Extract the (X, Y) coordinate from the center of the cell holding the provided text.  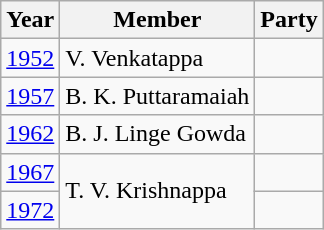
Year (30, 20)
V. Venkatappa (158, 58)
1952 (30, 58)
1967 (30, 172)
Member (158, 20)
1962 (30, 134)
T. V. Krishnappa (158, 191)
Party (289, 20)
1972 (30, 210)
B. K. Puttaramaiah (158, 96)
B. J. Linge Gowda (158, 134)
1957 (30, 96)
